Pinpoint the cell where the given text exists, returning its [x, y] midpoint coordinate. 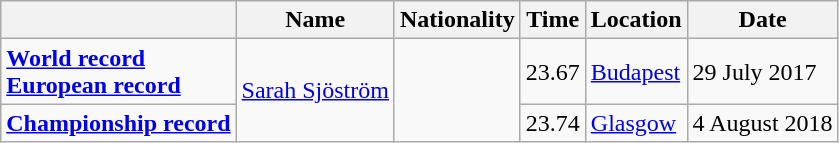
Nationality [457, 20]
Budapest [636, 72]
Date [762, 20]
23.67 [552, 72]
23.74 [552, 123]
Sarah Sjöström [315, 90]
Name [315, 20]
4 August 2018 [762, 123]
29 July 2017 [762, 72]
Glasgow [636, 123]
Time [552, 20]
Championship record [118, 123]
World recordEuropean record [118, 72]
Location [636, 20]
